Return the (x, y) coordinate for the center point of the cell that contains the specified text.  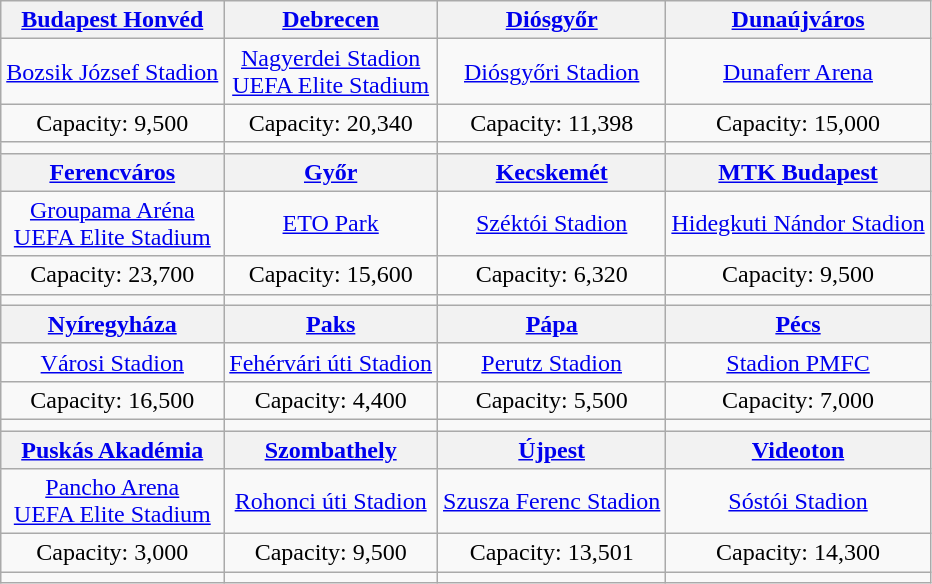
Bozsik József Stadion (112, 72)
Hidegkuti Nándor Stadion (798, 224)
Fehérvári úti Stadion (331, 362)
Szombathely (331, 449)
Debrecen (331, 20)
Capacity: 15,600 (331, 275)
Széktói Stadion (552, 224)
ETO Park (331, 224)
Győr (331, 172)
Kecskemét (552, 172)
Pápa (552, 324)
Diósgyőri Stadion (552, 72)
Nagyerdei Stadion UEFA Elite Stadium (331, 72)
Videoton (798, 449)
Pancho Arena UEFA Elite Stadium (112, 502)
Capacity: 16,500 (112, 400)
Dunaferr Arena (798, 72)
Capacity: 23,700 (112, 275)
Sóstói Stadion (798, 502)
Capacity: 13,501 (552, 553)
Capacity: 7,000 (798, 400)
Ferencváros (112, 172)
Pécs (798, 324)
Újpest (552, 449)
Groupama Aréna UEFA Elite Stadium (112, 224)
Capacity: 5,500 (552, 400)
Capacity: 4,400 (331, 400)
Capacity: 11,398 (552, 123)
Nyíregyháza (112, 324)
Stadion PMFC (798, 362)
MTK Budapest (798, 172)
Puskás Akadémia (112, 449)
Budapest Honvéd (112, 20)
Capacity: 15,000 (798, 123)
Paks (331, 324)
Capacity: 3,000 (112, 553)
Capacity: 14,300 (798, 553)
Capacity: 20,340 (331, 123)
Városi Stadion (112, 362)
Diósgyőr (552, 20)
Rohonci úti Stadion (331, 502)
Perutz Stadion (552, 362)
Capacity: 6,320 (552, 275)
Dunaújváros (798, 20)
Szusza Ferenc Stadion (552, 502)
